For the text-containing cell, return its midpoint in (X, Y) coordinate format. 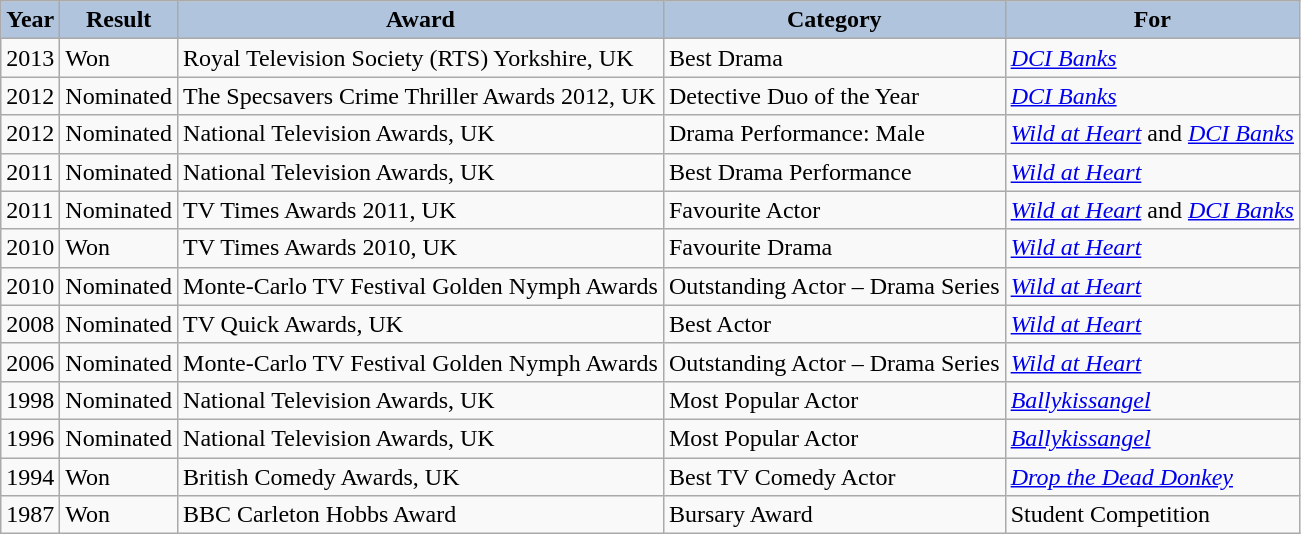
Drama Performance: Male (834, 134)
1996 (30, 438)
Drop the Dead Donkey (1152, 477)
Result (119, 20)
Best Drama Performance (834, 172)
British Comedy Awards, UK (421, 477)
Student Competition (1152, 515)
1987 (30, 515)
Best Drama (834, 58)
TV Times Awards 2010, UK (421, 248)
For (1152, 20)
Best Actor (834, 324)
Best TV Comedy Actor (834, 477)
Bursary Award (834, 515)
1994 (30, 477)
2013 (30, 58)
TV Times Awards 2011, UK (421, 210)
TV Quick Awards, UK (421, 324)
BBC Carleton Hobbs Award (421, 515)
Year (30, 20)
Favourite Drama (834, 248)
Royal Television Society (RTS) Yorkshire, UK (421, 58)
2008 (30, 324)
Favourite Actor (834, 210)
Detective Duo of the Year (834, 96)
1998 (30, 400)
2006 (30, 362)
Category (834, 20)
The Specsavers Crime Thriller Awards 2012, UK (421, 96)
Award (421, 20)
